Pinpoint the cell where the given text exists, returning its (x, y) midpoint coordinate. 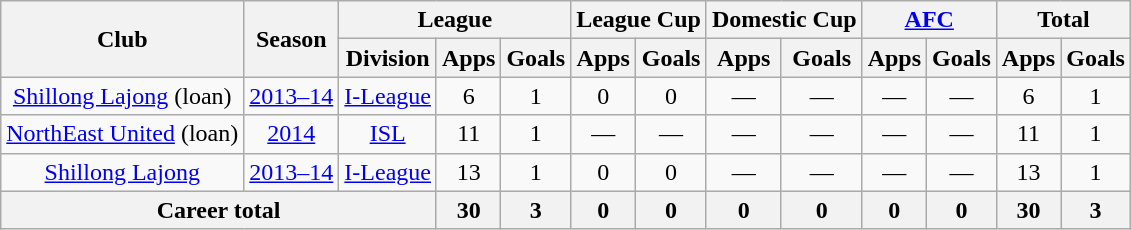
Season (292, 39)
AFC (929, 20)
League Cup (639, 20)
ISL (388, 134)
Shillong Lajong (122, 172)
2014 (292, 134)
Domestic Cup (784, 20)
League (455, 20)
NorthEast United (loan) (122, 134)
Division (388, 58)
Career total (219, 210)
Club (122, 39)
Shillong Lajong (loan) (122, 96)
Total (1063, 20)
